Detect which cell encompasses the target text, then output its [X, Y] center coordinate. 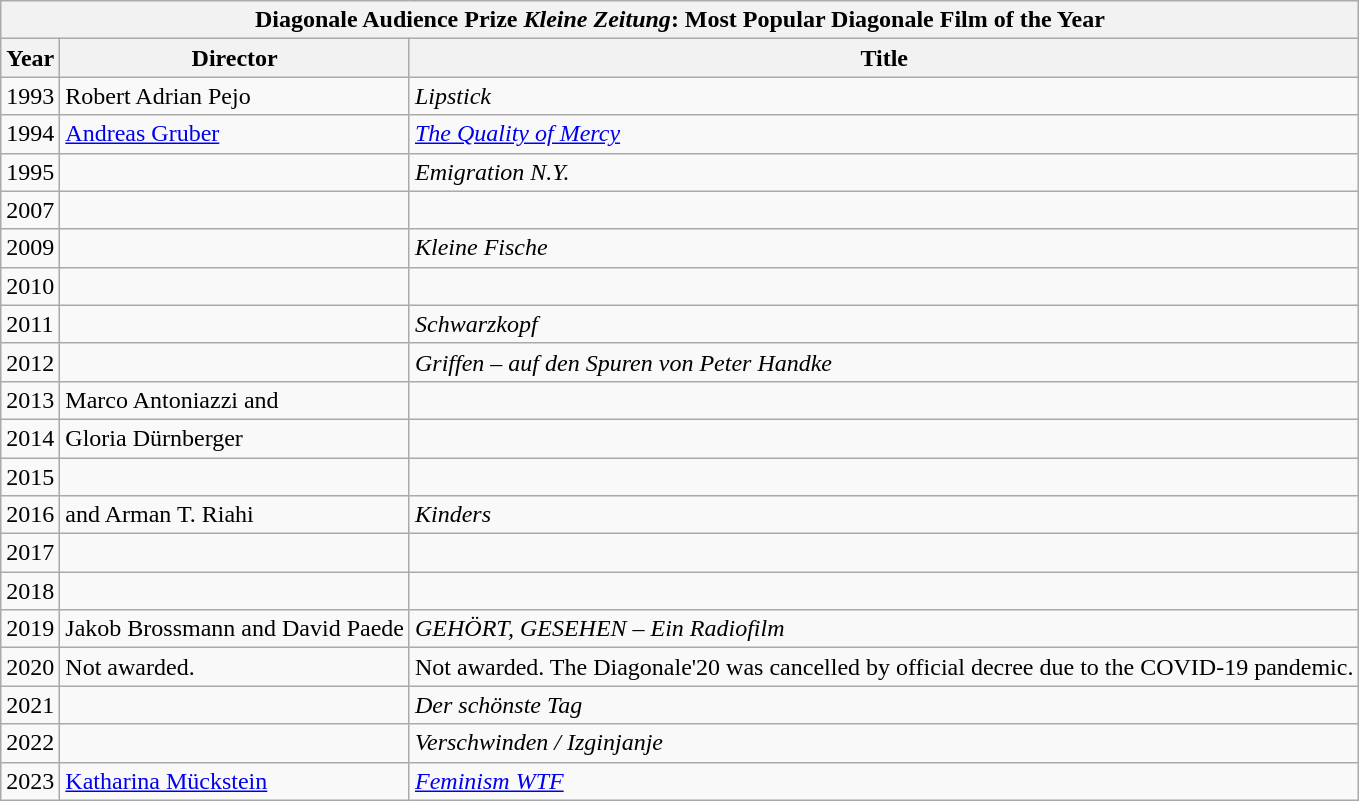
Feminism WTF [884, 781]
Katharina Mückstein [235, 781]
Jakob Brossmann and David Paede [235, 629]
Verschwinden / Izginjanje [884, 743]
1993 [30, 96]
2022 [30, 743]
Director [235, 58]
Year [30, 58]
Kleine Fische [884, 248]
2010 [30, 286]
The Quality of Mercy [884, 134]
2023 [30, 781]
Schwarzkopf [884, 324]
Marco Antoniazzi and [235, 400]
2019 [30, 629]
Not awarded. [235, 667]
2016 [30, 515]
2014 [30, 438]
2007 [30, 210]
Griffen – auf den Spuren von Peter Handke [884, 362]
Kinders [884, 515]
2020 [30, 667]
GEHÖRT, GESEHEN – Ein Radiofilm [884, 629]
Not awarded. The Diagonale'20 was cancelled by official decree due to the COVID-19 pandemic. [884, 667]
Gloria Dürnberger [235, 438]
Title [884, 58]
2009 [30, 248]
1995 [30, 172]
2013 [30, 400]
2018 [30, 591]
Diagonale Audience Prize Kleine Zeitung: Most Popular Diagonale Film of the Year [680, 20]
2015 [30, 477]
Emigration N.Y. [884, 172]
and Arman T. Riahi [235, 515]
2012 [30, 362]
2011 [30, 324]
2021 [30, 705]
2017 [30, 553]
Andreas Gruber [235, 134]
Robert Adrian Pejo [235, 96]
Der schönste Tag [884, 705]
Lipstick [884, 96]
1994 [30, 134]
